Find where the given text appears and provide that cell's center as (X, Y) coordinate. 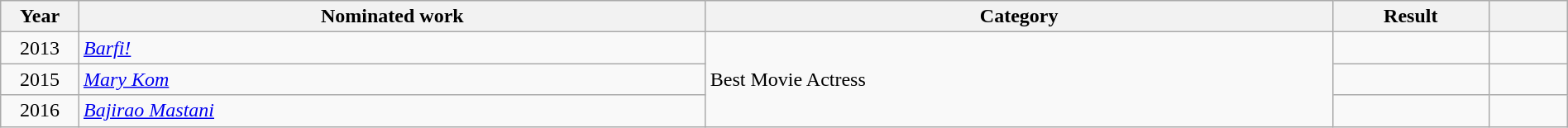
Best Movie Actress (1019, 79)
Bajirao Mastani (392, 111)
2015 (40, 79)
Barfi! (392, 48)
Category (1019, 17)
Mary Kom (392, 79)
Result (1411, 17)
Year (40, 17)
2016 (40, 111)
Nominated work (392, 17)
2013 (40, 48)
